Search for the cell housing the specified text and yield its (X, Y) center coordinate. 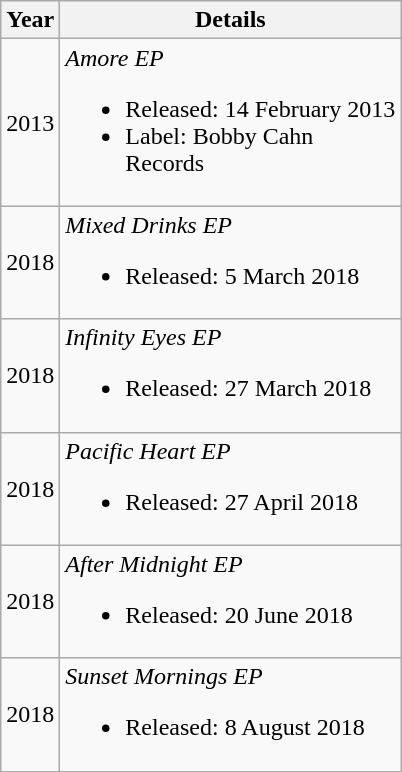
Details (230, 20)
Sunset Mornings EPReleased: 8 August 2018 (230, 714)
Infinity Eyes EPReleased: 27 March 2018 (230, 376)
After Midnight EPReleased: 20 June 2018 (230, 602)
Mixed Drinks EPReleased: 5 March 2018 (230, 262)
Year (30, 20)
2013 (30, 122)
Amore EPReleased: 14 February 2013Label: Bobby Cahn Records (230, 122)
Pacific Heart EPReleased: 27 April 2018 (230, 488)
